Capture the cell that displays the provided text and extract its [X, Y] central coordinate. 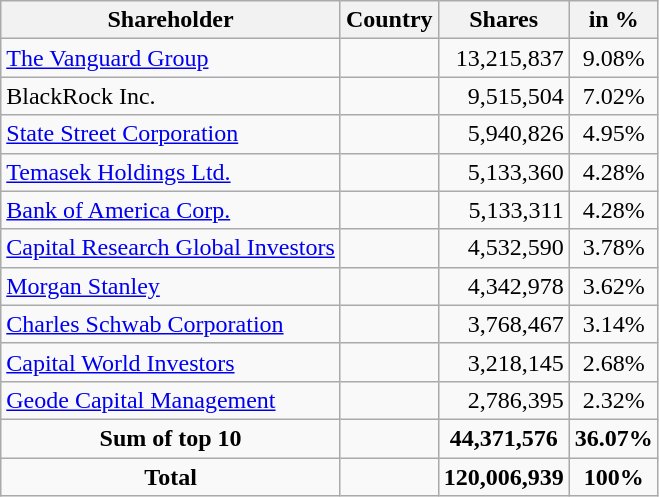
9.08% [614, 58]
2.68% [614, 362]
13,215,837 [504, 58]
100% [614, 477]
4,532,590 [504, 248]
Morgan Stanley [171, 286]
Shares [504, 20]
7.02% [614, 96]
BlackRock Inc. [171, 96]
9,515,504 [504, 96]
Charles Schwab Corporation [171, 324]
Total [171, 477]
4,342,978 [504, 286]
Capital Research Global Investors [171, 248]
Country [389, 20]
3.14% [614, 324]
120,006,939 [504, 477]
3,768,467 [504, 324]
State Street Corporation [171, 134]
Temasek Holdings Ltd. [171, 172]
4.95% [614, 134]
in % [614, 20]
5,940,826 [504, 134]
Sum of top 10 [171, 438]
2.32% [614, 400]
3.78% [614, 248]
The Vanguard Group [171, 58]
36.07% [614, 438]
3.62% [614, 286]
Capital World Investors [171, 362]
5,133,360 [504, 172]
Geode Capital Management [171, 400]
2,786,395 [504, 400]
Shareholder [171, 20]
5,133,311 [504, 210]
44,371,576 [504, 438]
3,218,145 [504, 362]
Bank of America Corp. [171, 210]
